Locate the cell with the specified text and output its (x, y) center coordinate. 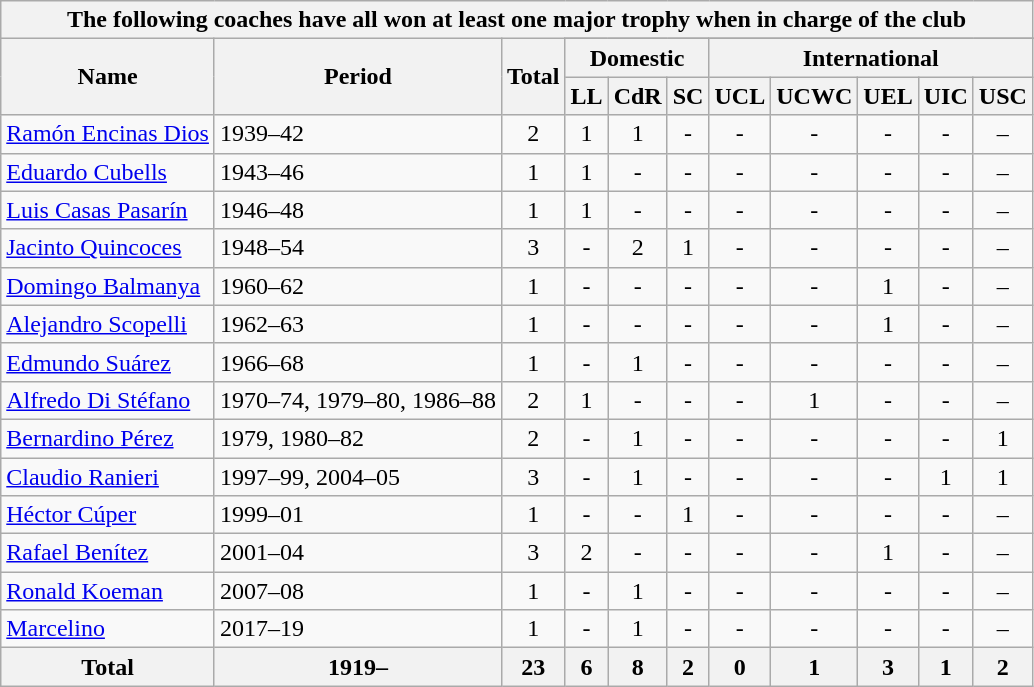
SC (688, 96)
Edmundo Suárez (108, 362)
1946–48 (358, 210)
1948–54 (358, 248)
Jacinto Quincoces (108, 248)
Ronald Koeman (108, 591)
Name (108, 77)
USC (1002, 96)
CdR (638, 96)
1962–63 (358, 324)
1999–01 (358, 515)
Domestic (637, 58)
Héctor Cúper (108, 515)
23 (534, 667)
1943–46 (358, 172)
Rafael Benítez (108, 553)
Bernardino Pérez (108, 438)
Luis Casas Pasarín (108, 210)
UCWC (814, 96)
Claudio Ranieri (108, 477)
1919– (358, 667)
1997–99, 2004–05 (358, 477)
UCL (740, 96)
LL (586, 96)
UEL (888, 96)
International (870, 58)
Alejandro Scopelli (108, 324)
2001–04 (358, 553)
Ramón Encinas Dios (108, 134)
1966–68 (358, 362)
0 (740, 667)
Period (358, 77)
Eduardo Cubells (108, 172)
1979, 1980–82 (358, 438)
Alfredo Di Stéfano (108, 400)
The following coaches have all won at least one major trophy when in charge of the club (517, 20)
2007–08 (358, 591)
UIC (946, 96)
1939–42 (358, 134)
8 (638, 667)
6 (586, 667)
1970–74, 1979–80, 1986–88 (358, 400)
Marcelino (108, 629)
2017–19 (358, 629)
1960–62 (358, 286)
Domingo Balmanya (108, 286)
